Search for the cell housing the specified text and yield its [X, Y] center coordinate. 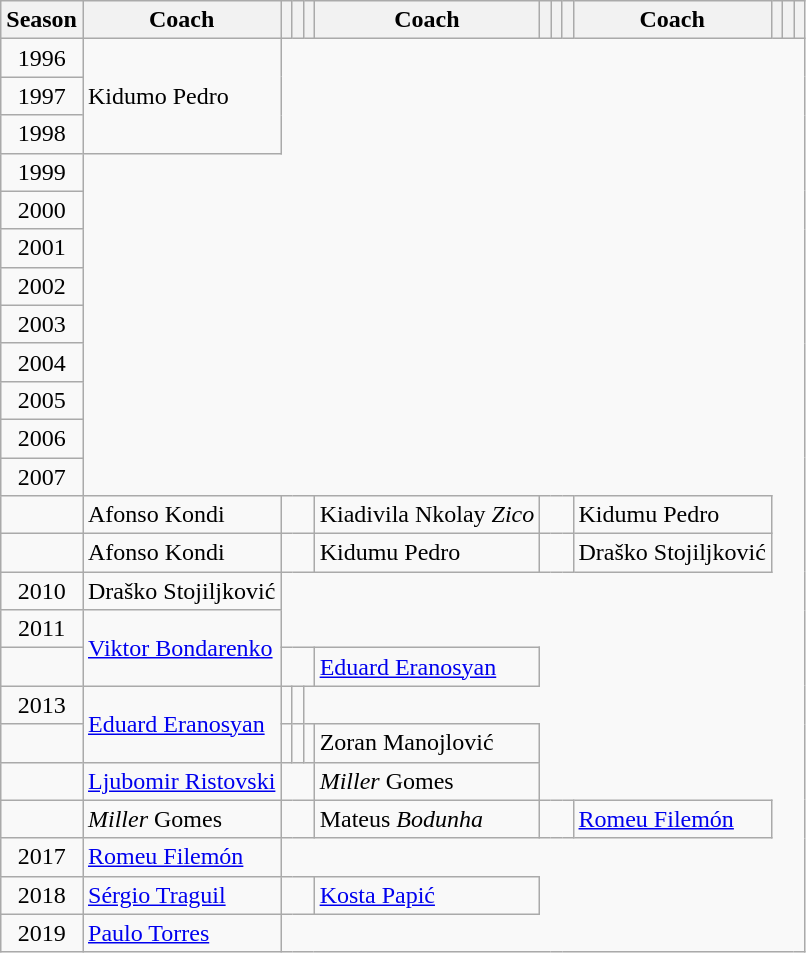
2006 [42, 438]
2005 [42, 400]
Kidumo Pedro [181, 96]
1996 [42, 58]
2013 [42, 705]
2011 [42, 629]
Zoran Manojlović [427, 743]
Kiadivila Nkolay Zico [427, 515]
Season [42, 20]
2001 [42, 248]
Sérgio Traguil [181, 895]
2004 [42, 362]
2017 [42, 857]
2000 [42, 210]
2010 [42, 591]
2002 [42, 286]
Kosta Papić [427, 895]
2019 [42, 933]
1997 [42, 96]
2018 [42, 895]
Ljubomir Ristovski [181, 781]
1998 [42, 134]
2003 [42, 324]
Paulo Torres [181, 933]
Mateus Bodunha [427, 819]
2007 [42, 477]
Viktor Bondarenko [181, 648]
1999 [42, 172]
